From the cell containing the given text, extract its center point as [x, y] coordinate. 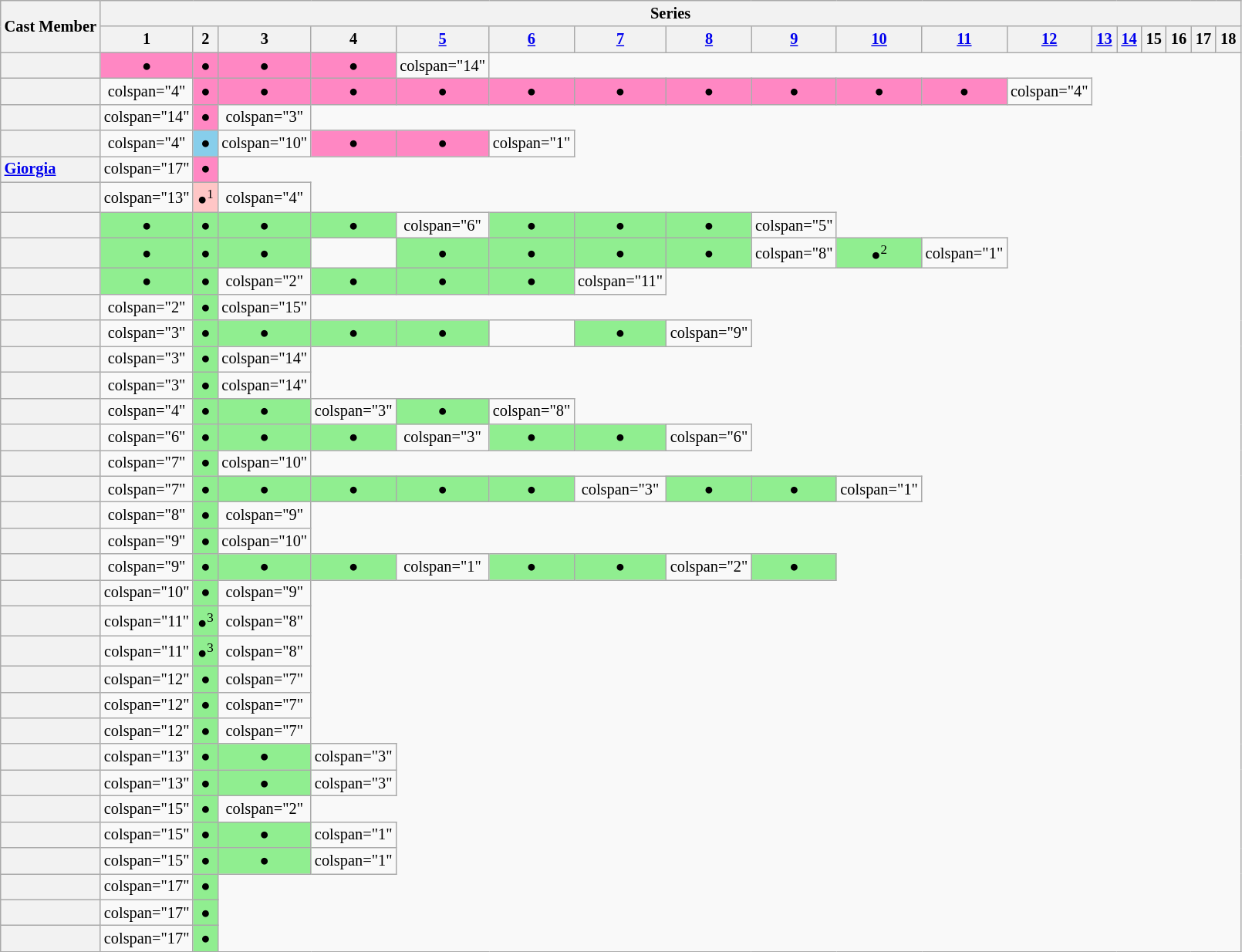
5 [442, 39]
Series [670, 13]
16 [1179, 39]
14 [1129, 39]
10 [879, 39]
11 [964, 39]
Giorgia [51, 169]
Cast Member [51, 26]
1 [147, 39]
●1 [205, 197]
12 [1049, 39]
7 [620, 39]
15 [1154, 39]
colspan="5" [794, 225]
6 [532, 39]
8 [709, 39]
9 [794, 39]
2 [205, 39]
13 [1104, 39]
3 [265, 39]
4 [353, 39]
17 [1203, 39]
18 [1228, 39]
●2 [879, 253]
